Return [X, Y] of the center of cell containing provided text 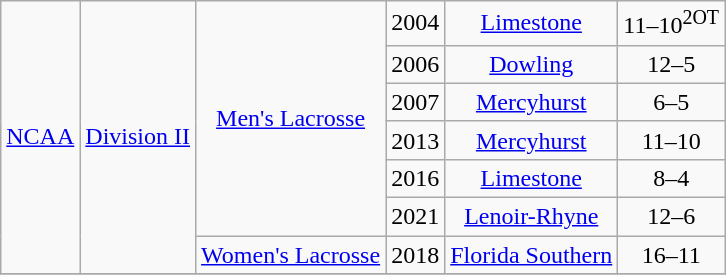
16–11 [672, 255]
2016 [416, 178]
8–4 [672, 178]
Women's Lacrosse [291, 255]
12–6 [672, 217]
11–10 [672, 140]
2006 [416, 64]
11–102OT [672, 24]
2007 [416, 102]
2004 [416, 24]
2021 [416, 217]
Men's Lacrosse [291, 118]
Florida Southern [532, 255]
Division II [138, 138]
2013 [416, 140]
Dowling [532, 64]
NCAA [40, 138]
6–5 [672, 102]
2018 [416, 255]
Lenoir-Rhyne [532, 217]
12–5 [672, 64]
